Extract the [x, y] coordinate from the center of the cell holding the provided text.  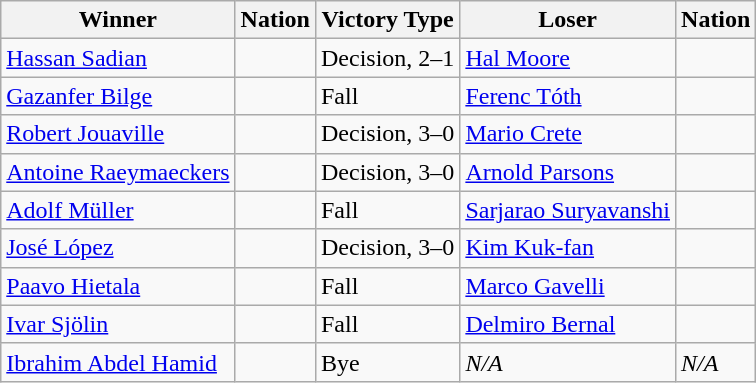
Loser [568, 20]
Hassan Sadian [118, 58]
Sarjarao Suryavanshi [568, 210]
Paavo Hietala [118, 286]
Adolf Müller [118, 210]
José López [118, 248]
Hal Moore [568, 58]
Kim Kuk-fan [568, 248]
Ivar Sjölin [118, 324]
Victory Type [387, 20]
Ibrahim Abdel Hamid [118, 362]
Gazanfer Bilge [118, 96]
Marco Gavelli [568, 286]
Winner [118, 20]
Antoine Raeymaeckers [118, 172]
Delmiro Bernal [568, 324]
Arnold Parsons [568, 172]
Bye [387, 362]
Robert Jouaville [118, 134]
Mario Crete [568, 134]
Ferenc Tóth [568, 96]
Decision, 2–1 [387, 58]
